Locate the cell with the specified text and output its (x, y) center coordinate. 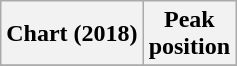
Chart (2018) (72, 34)
Peakposition (189, 34)
